Identify which cell holds the provided text, then report its (X, Y) central coordinate. 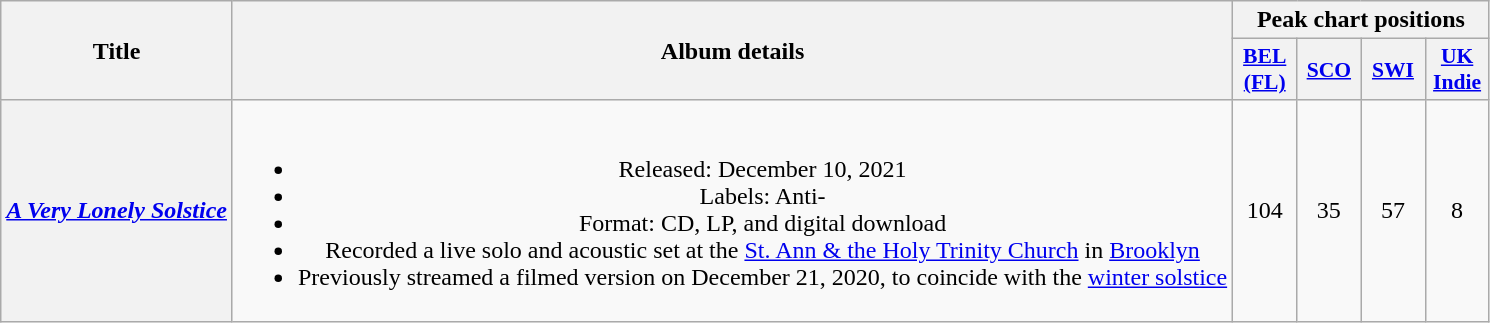
SCO (1329, 70)
57 (1393, 210)
UKIndie (1457, 70)
BEL(FL) (1265, 70)
A Very Lonely Solstice (117, 210)
Album details (732, 50)
Peak chart positions (1361, 20)
SWI (1393, 70)
8 (1457, 210)
Title (117, 50)
35 (1329, 210)
104 (1265, 210)
